Extract the [x, y] coordinate from the center of the cell holding the provided text.  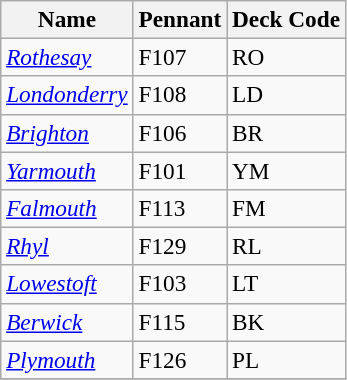
LD [286, 95]
Rhyl [67, 246]
Lowestoft [67, 284]
Berwick [67, 322]
LT [286, 284]
Brighton [67, 133]
Pennant [180, 19]
F106 [180, 133]
F113 [180, 208]
PL [286, 359]
Plymouth [67, 359]
F115 [180, 322]
F101 [180, 170]
F126 [180, 359]
Name [67, 19]
RO [286, 57]
YM [286, 170]
BK [286, 322]
Deck Code [286, 19]
Londonderry [67, 95]
FM [286, 208]
F108 [180, 95]
F129 [180, 246]
Yarmouth [67, 170]
BR [286, 133]
Rothesay [67, 57]
RL [286, 246]
Falmouth [67, 208]
F103 [180, 284]
F107 [180, 57]
